Scan for the cell matching the given text and deliver its (x, y) coordinate at center. 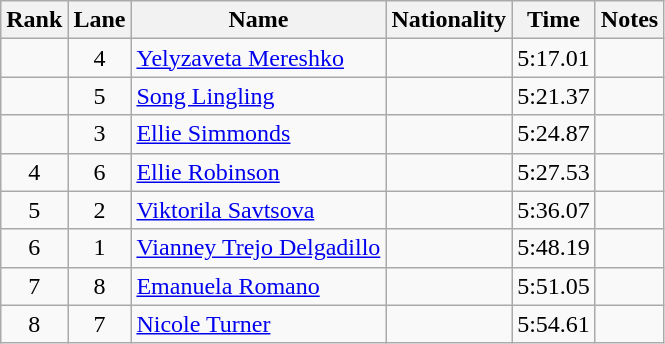
Viktorila Savtsova (258, 210)
5:54.61 (554, 324)
Name (258, 20)
5:51.05 (554, 286)
Nicole Turner (258, 324)
Emanuela Romano (258, 286)
2 (100, 210)
Ellie Simmonds (258, 134)
Yelyzaveta Mereshko (258, 58)
Nationality (449, 20)
5:21.37 (554, 96)
Ellie Robinson (258, 172)
1 (100, 248)
5:17.01 (554, 58)
Vianney Trejo Delgadillo (258, 248)
Time (554, 20)
3 (100, 134)
5:48.19 (554, 248)
Song Lingling (258, 96)
Rank (34, 20)
Notes (629, 20)
Lane (100, 20)
5:27.53 (554, 172)
5:36.07 (554, 210)
5:24.87 (554, 134)
